Output the (x, y) coordinate of the center of the cell containing the given text.  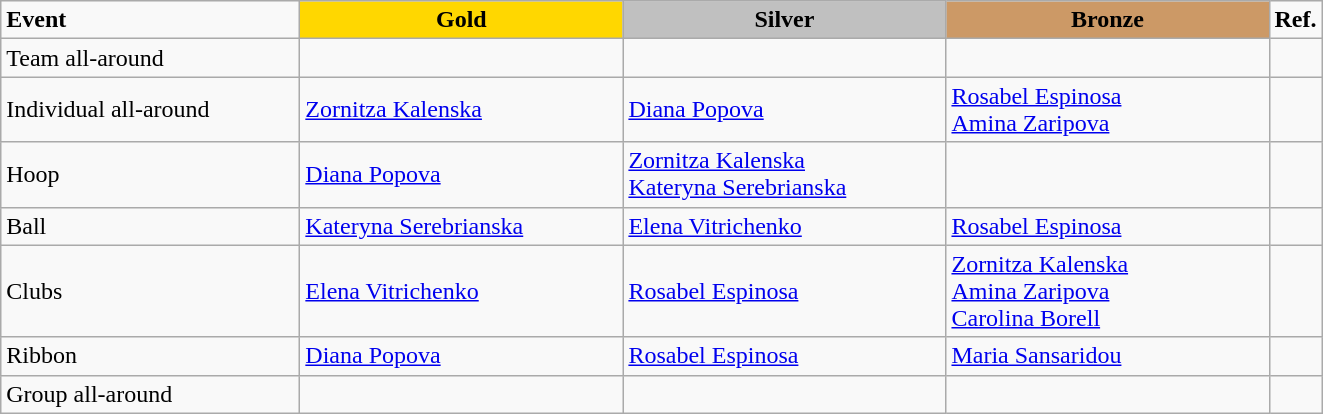
Maria Sansaridou (1108, 356)
Rosabel Espinosa Amina Zaripova (1108, 110)
Kateryna Serebrianska (462, 226)
Clubs (150, 291)
Silver (784, 20)
Hoop (150, 174)
Bronze (1108, 20)
Event (150, 20)
Team all-around (150, 58)
Zornitza Kalenska Amina Zaripova Carolina Borell (1108, 291)
Ribbon (150, 356)
Zornitza Kalenska (462, 110)
Ref. (1296, 20)
Individual all-around (150, 110)
Gold (462, 20)
Zornitza Kalenska Kateryna Serebrianska (784, 174)
Ball (150, 226)
Group all-around (150, 394)
